Pinpoint the cell where the given text exists, returning its (x, y) midpoint coordinate. 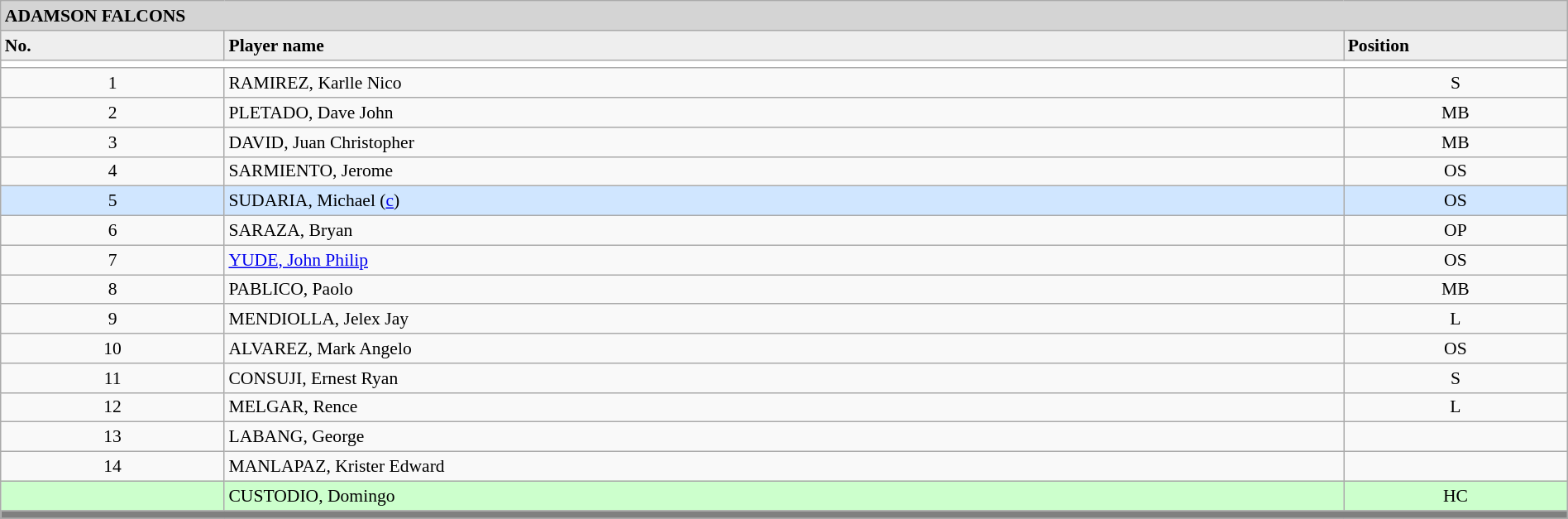
DAVID, Juan Christopher (784, 142)
PLETADO, Dave John (784, 113)
YUDE, John Philip (784, 260)
CUSTODIO, Domingo (784, 496)
MELGAR, Rence (784, 407)
ALVAREZ, Mark Angelo (784, 348)
PABLICO, Paolo (784, 290)
8 (112, 290)
HC (1456, 496)
OP (1456, 231)
MENDIOLLA, Jelex Jay (784, 320)
LABANG, George (784, 437)
SARAZA, Bryan (784, 231)
ADAMSON FALCONS (784, 16)
11 (112, 378)
2 (112, 113)
No. (112, 46)
4 (112, 171)
9 (112, 320)
RAMIREZ, Karlle Nico (784, 84)
CONSUJI, Ernest Ryan (784, 378)
6 (112, 231)
14 (112, 467)
Player name (784, 46)
13 (112, 437)
3 (112, 142)
Position (1456, 46)
12 (112, 407)
10 (112, 348)
MANLAPAZ, Krister Edward (784, 467)
SUDARIA, Michael (c) (784, 201)
1 (112, 84)
SARMIENTO, Jerome (784, 171)
5 (112, 201)
7 (112, 260)
